Scan for the cell matching the given text and deliver its [x, y] coordinate at center. 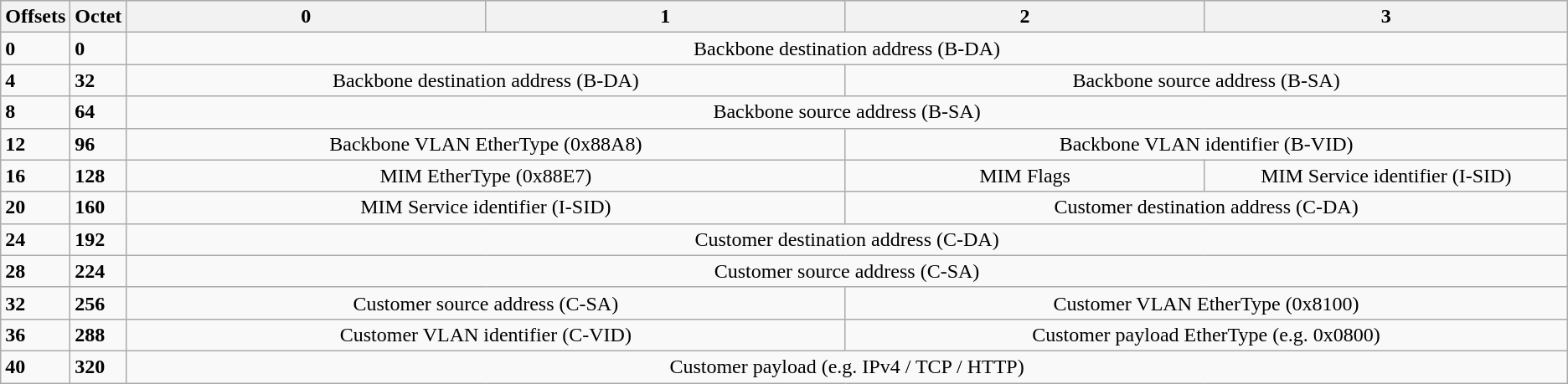
128 [99, 176]
40 [35, 366]
36 [35, 335]
16 [35, 176]
20 [35, 207]
Backbone VLAN EtherType (0x88A8) [486, 144]
192 [99, 239]
Customer payload (e.g. IPv4 / TCP / HTTP) [847, 366]
Customer VLAN identifier (C-VID) [486, 335]
96 [99, 144]
224 [99, 271]
MIM Flags [1025, 176]
64 [99, 112]
Offsets [35, 17]
1 [665, 17]
Octet [99, 17]
Customer payload EtherType (e.g. 0x0800) [1206, 335]
Backbone VLAN identifier (B-VID) [1206, 144]
320 [99, 366]
2 [1025, 17]
Customer VLAN EtherType (0x8100) [1206, 303]
160 [99, 207]
256 [99, 303]
24 [35, 239]
28 [35, 271]
8 [35, 112]
12 [35, 144]
4 [35, 80]
288 [99, 335]
MIM EtherType (0x88E7) [486, 176]
3 [1385, 17]
